For the text-containing cell, return its midpoint in [x, y] coordinate format. 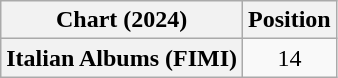
Italian Albums (FIMI) [122, 58]
14 [290, 58]
Chart (2024) [122, 20]
Position [290, 20]
